Identify which cell holds the provided text, then report its (X, Y) central coordinate. 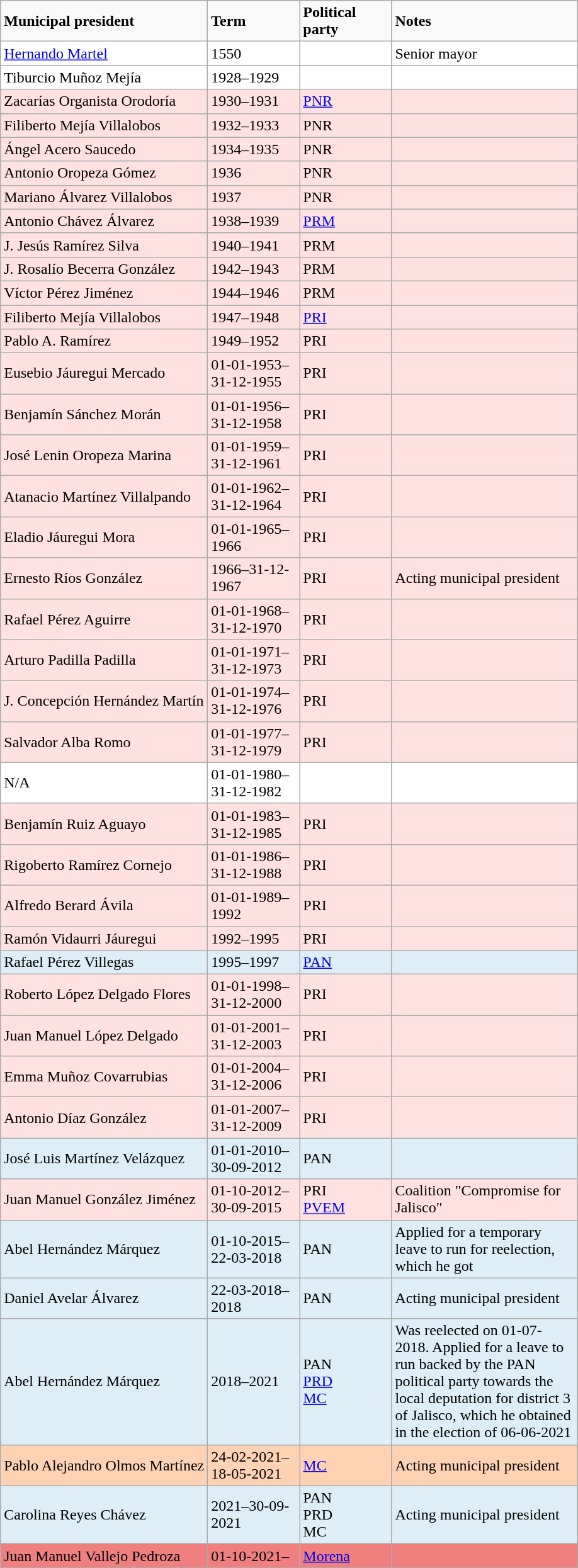
Pablo A. Ramírez (105, 341)
Morena (346, 1555)
José Lenin Oropeza Marina (105, 456)
Ángel Acero Saucedo (105, 149)
Senior mayor (485, 54)
Alfredo Berard Ávila (105, 905)
01-01-1986–31-12-1988 (254, 865)
Antonio Oropeza Gómez (105, 173)
1947–1948 (254, 317)
PRI PVEM (346, 1200)
1949–1952 (254, 341)
01-01-1953–31-12-1955 (254, 374)
1938–1939 (254, 221)
Eladio Jáuregui Mora (105, 538)
01-01-1959–31-12-1961 (254, 456)
Víctor Pérez Jiménez (105, 293)
01-01-2010–30-09-2012 (254, 1158)
Antonio Chávez Álvarez (105, 221)
01-01-1977–31-12-1979 (254, 742)
1932–1933 (254, 125)
Zacarías Organista Orodoría (105, 101)
1928–1929 (254, 77)
MC (346, 1465)
01-01-1983–31-12-1985 (254, 823)
Eusebio Jáuregui Mercado (105, 374)
Rafael Pérez Aguirre (105, 619)
01-01-1956–31-12-1958 (254, 414)
J. Jesús Ramírez Silva (105, 245)
Arturo Padilla Padilla (105, 660)
Rigoberto Ramírez Cornejo (105, 865)
01-01-2007–31-12-2009 (254, 1118)
Political party (346, 21)
Juan Manuel López Delgado (105, 1036)
01-01-2004–31-12-2006 (254, 1076)
Municipal president (105, 21)
1942–1943 (254, 269)
1550 (254, 54)
01-01-1998–31-12-2000 (254, 995)
Applied for a temporary leave to run for reelection, which he got (485, 1249)
Benjamín Sánchez Morán (105, 414)
Rafael Pérez Villegas (105, 962)
01-10-2021– (254, 1555)
Hernando Martel (105, 54)
1930–1931 (254, 101)
2021–30-09-2021 (254, 1514)
Term (254, 21)
1937 (254, 197)
22-03-2018–2018 (254, 1298)
1966–31-12-1967 (254, 578)
1944–1946 (254, 293)
Roberto López Delgado Flores (105, 995)
Benjamín Ruiz Aguayo (105, 823)
24-02-2021–18-05-2021 (254, 1465)
J. Rosalío Becerra González (105, 269)
Ramón Vidaurri Jáuregui (105, 939)
Salvador Alba Romo (105, 742)
Emma Muñoz Covarrubias (105, 1076)
01-01-1968–31-12-1970 (254, 619)
Coalition "Compromise for Jalisco" (485, 1200)
01-01-1989–1992 (254, 905)
José Luis Martínez Velázquez (105, 1158)
Notes (485, 21)
Ernesto Ríos González (105, 578)
01-10-2015–22-03-2018 (254, 1249)
01-01-2001–31-12-2003 (254, 1036)
1936 (254, 173)
1995–1997 (254, 962)
1934–1935 (254, 149)
01-01-1971–31-12-1973 (254, 660)
Pablo Alejandro Olmos Martínez (105, 1465)
01-10-2012–30-09-2015 (254, 1200)
01-01-1962–31-12-1964 (254, 496)
Daniel Avelar Álvarez (105, 1298)
01-01-1980–31-12-1982 (254, 783)
1940–1941 (254, 245)
Antonio Díaz González (105, 1118)
J. Concepción Hernández Martín (105, 701)
N/A (105, 783)
2018–2021 (254, 1382)
Tiburcio Muñoz Mejía (105, 77)
01-01-1965–1966 (254, 538)
Atanacio Martínez Villalpando (105, 496)
Juan Manuel Vallejo Pedroza (105, 1555)
Juan Manuel González Jiménez (105, 1200)
Carolina Reyes Chávez (105, 1514)
1992–1995 (254, 939)
01-01-1974–31-12-1976 (254, 701)
Mariano Álvarez Villalobos (105, 197)
